Pinpoint the cell where the given text exists, returning its (x, y) midpoint coordinate. 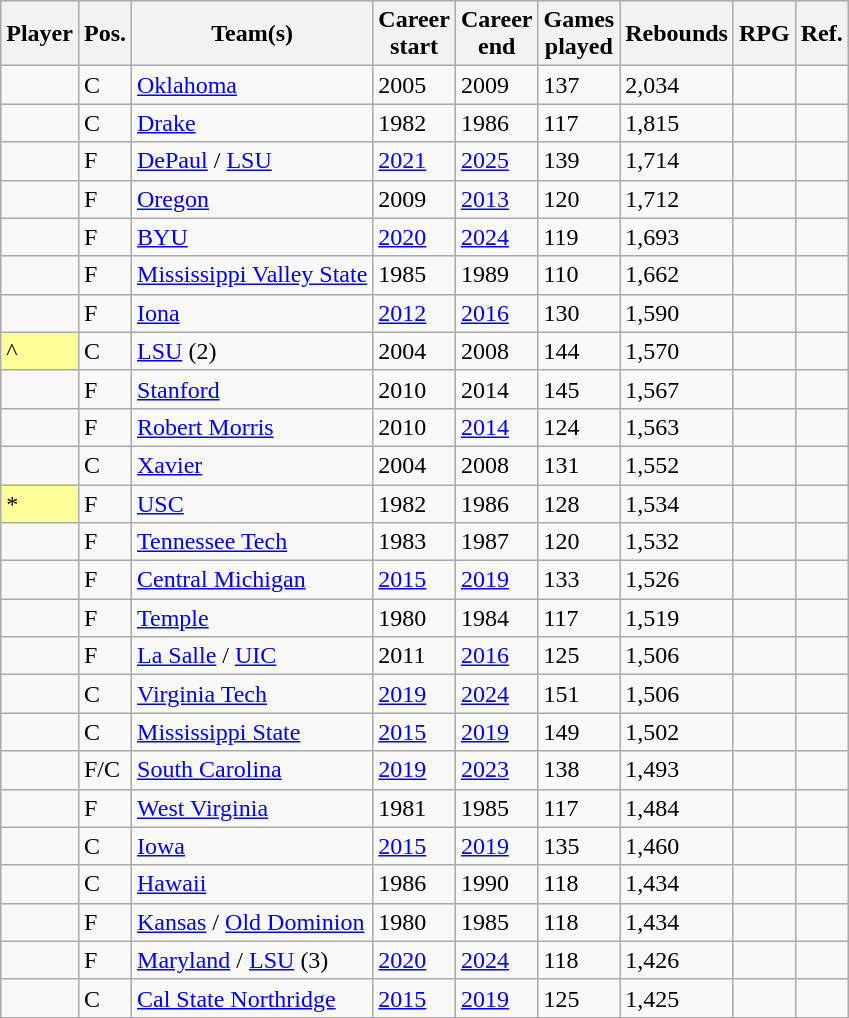
151 (579, 694)
^ (40, 351)
1,526 (677, 580)
Stanford (252, 389)
1987 (496, 542)
1983 (414, 542)
Player (40, 34)
144 (579, 351)
Drake (252, 123)
Careerend (496, 34)
Team(s) (252, 34)
Mississippi Valley State (252, 275)
1,532 (677, 542)
128 (579, 503)
2023 (496, 770)
139 (579, 161)
1,563 (677, 427)
110 (579, 275)
* (40, 503)
1,693 (677, 237)
130 (579, 313)
1,502 (677, 732)
Central Michigan (252, 580)
2011 (414, 656)
138 (579, 770)
Hawaii (252, 884)
1,426 (677, 960)
1981 (414, 808)
2,034 (677, 85)
Rebounds (677, 34)
1,425 (677, 998)
F/C (104, 770)
119 (579, 237)
Ref. (822, 34)
Temple (252, 618)
137 (579, 85)
RPG (764, 34)
Maryland / LSU (3) (252, 960)
149 (579, 732)
1,484 (677, 808)
1,552 (677, 465)
1,534 (677, 503)
Robert Morris (252, 427)
1,570 (677, 351)
2005 (414, 85)
145 (579, 389)
Iona (252, 313)
Kansas / Old Dominion (252, 922)
Oregon (252, 199)
1,662 (677, 275)
2025 (496, 161)
1,460 (677, 846)
1990 (496, 884)
Gamesplayed (579, 34)
1,519 (677, 618)
Iowa (252, 846)
Oklahoma (252, 85)
Cal State Northridge (252, 998)
1989 (496, 275)
1,714 (677, 161)
Careerstart (414, 34)
135 (579, 846)
LSU (2) (252, 351)
USC (252, 503)
1984 (496, 618)
2012 (414, 313)
West Virginia (252, 808)
1,493 (677, 770)
Pos. (104, 34)
1,567 (677, 389)
2021 (414, 161)
BYU (252, 237)
Xavier (252, 465)
Mississippi State (252, 732)
1,815 (677, 123)
South Carolina (252, 770)
La Salle / UIC (252, 656)
Tennessee Tech (252, 542)
133 (579, 580)
1,712 (677, 199)
1,590 (677, 313)
Virginia Tech (252, 694)
DePaul / LSU (252, 161)
2013 (496, 199)
124 (579, 427)
131 (579, 465)
